Detect which cell encompasses the target text, then output its [X, Y] center coordinate. 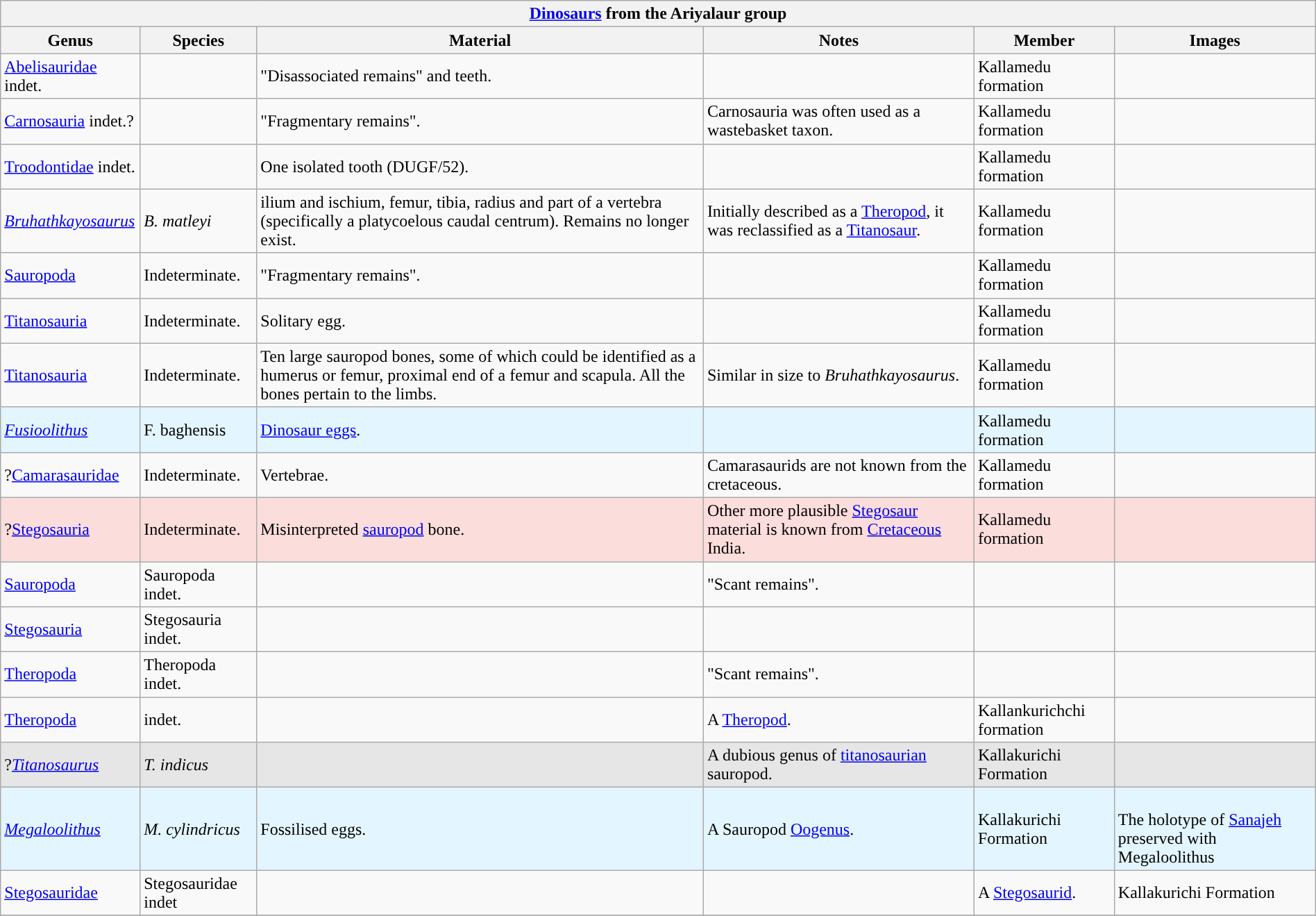
T. indicus [199, 765]
One isolated tooth (DUGF/52). [480, 167]
?Stegosauria [71, 529]
Other more plausible Stegosaur material is known from Cretaceous India. [838, 529]
?Titanosaurus [71, 765]
ilium and ischium, femur, tibia, radius and part of a vertebra (specifically a platycoelous caudal centrum). Remains no longer exist. [480, 221]
Stegosauridae indet [199, 893]
Theropoda indet. [199, 675]
Notes [838, 40]
Kallankurichchi formation [1044, 719]
indet. [199, 719]
Fossilised eggs. [480, 829]
Stegosauria indet. [199, 629]
"Disassociated remains" and teeth. [480, 76]
Abelisauridae indet. [71, 76]
Similar in size to Bruhathkayosaurus. [838, 375]
Misinterpreted sauropod bone. [480, 529]
Stegosauridae [71, 893]
M. cylindricus [199, 829]
A Sauropod Oogenus. [838, 829]
?Camarasauridae [71, 475]
A dubious genus of titanosaurian sauropod. [838, 765]
Stegosauria [71, 629]
A Stegosaurid. [1044, 893]
Genus [71, 40]
Bruhathkayosaurus [71, 221]
The holotype of Sanajeh preserved with Megaloolithus [1215, 829]
Vertebrae. [480, 475]
Camarasaurids are not known from the cretaceous. [838, 475]
Solitary egg. [480, 321]
Troodontidae indet. [71, 167]
F. baghensis [199, 429]
Material [480, 40]
Member [1044, 40]
Images [1215, 40]
Fusioolithus [71, 429]
A Theropod. [838, 719]
Dinosaur eggs. [480, 429]
Species [199, 40]
B. matleyi [199, 221]
Megaloolithus [71, 829]
Carnosauria indet.? [71, 121]
Carnosauria was often used as a wastebasket taxon. [838, 121]
Sauropoda indet. [199, 583]
Dinosaurs from the Ariyalaur group [658, 14]
Initially described as a Theropod, it was reclassified as a Titanosaur. [838, 221]
